Return the (X, Y) coordinate for the center point of the cell that contains the specified text.  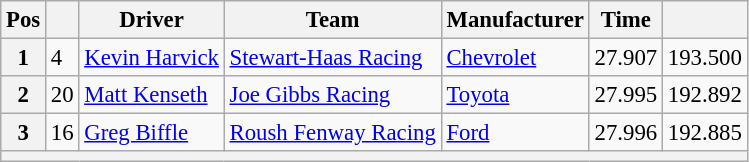
Greg Biffle (152, 133)
27.995 (626, 95)
27.907 (626, 58)
192.892 (704, 95)
Team (332, 20)
Stewart-Haas Racing (332, 58)
Pos (24, 20)
2 (24, 95)
Roush Fenway Racing (332, 133)
Kevin Harvick (152, 58)
Chevrolet (515, 58)
Matt Kenseth (152, 95)
Manufacturer (515, 20)
Joe Gibbs Racing (332, 95)
Ford (515, 133)
Driver (152, 20)
16 (62, 133)
4 (62, 58)
Toyota (515, 95)
27.996 (626, 133)
3 (24, 133)
20 (62, 95)
192.885 (704, 133)
Time (626, 20)
1 (24, 58)
193.500 (704, 58)
